Return the [x, y] coordinate for the center point of the cell that contains the specified text.  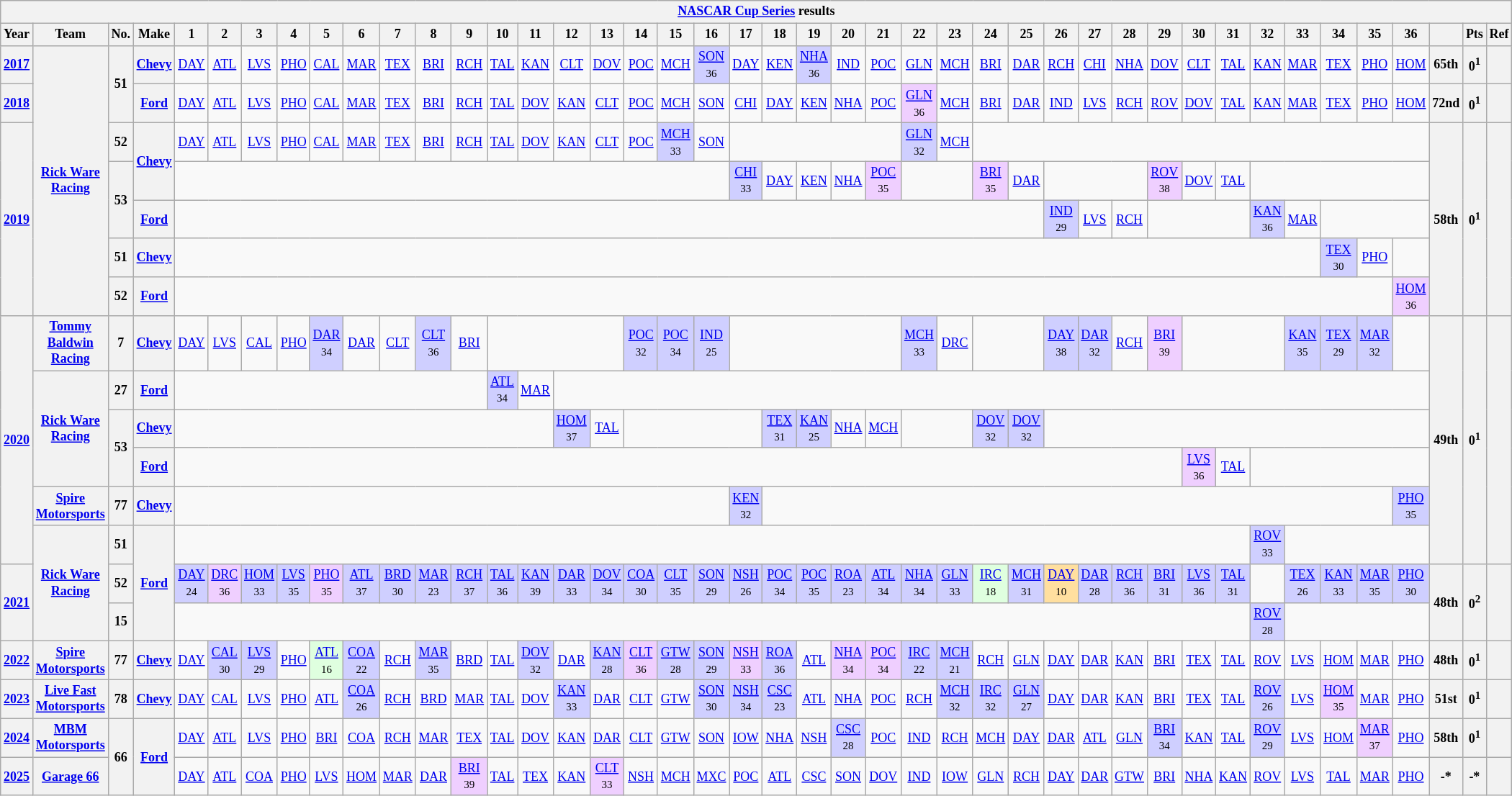
31 [1233, 35]
TEX29 [1339, 343]
BRI31 [1164, 583]
78 [121, 699]
NASCAR Cup Series results [756, 12]
KAN36 [1267, 220]
23 [955, 35]
KAN28 [607, 661]
25 [1027, 35]
DAR28 [1094, 583]
ATL16 [327, 661]
HOM36 [1411, 297]
ROV29 [1267, 738]
GTW28 [675, 661]
GLN36 [919, 104]
TEX31 [780, 429]
DRC [955, 343]
KAN39 [536, 583]
2 [225, 35]
CLT33 [607, 777]
LVS29 [259, 661]
19 [814, 35]
16 [711, 35]
32 [1267, 35]
DRC36 [225, 583]
DAR33 [572, 583]
NSH34 [746, 699]
RCH37 [469, 583]
SON36 [711, 65]
14 [641, 35]
ROA23 [848, 583]
TEX26 [1302, 583]
POC32 [641, 343]
IRC18 [991, 583]
2020 [17, 440]
IRC32 [991, 699]
CSC23 [780, 699]
2021 [17, 602]
8 [433, 35]
30 [1199, 35]
22 [919, 35]
2022 [17, 661]
DAY38 [1061, 343]
NHA36 [814, 65]
BRI34 [1164, 738]
49th [1446, 440]
9 [469, 35]
COA26 [361, 699]
36 [1411, 35]
CHI33 [746, 181]
17 [746, 35]
LVS35 [294, 583]
18 [780, 35]
28 [1130, 35]
Tommy Baldwin Racing [71, 343]
20 [848, 35]
66 [121, 757]
NSH33 [746, 661]
ROV38 [1164, 181]
DOV34 [607, 583]
CAL30 [225, 661]
2023 [17, 699]
ATL37 [361, 583]
RCH36 [1130, 583]
33 [1302, 35]
PHO30 [1411, 583]
MCH21 [955, 661]
SON30 [711, 699]
DAR32 [1094, 343]
Pts [1475, 35]
24 [991, 35]
2025 [17, 777]
2017 [17, 65]
26 [1061, 35]
21 [883, 35]
13 [607, 35]
34 [1339, 35]
MAR23 [433, 583]
MCH32 [955, 699]
COA22 [361, 661]
MXC [711, 777]
2019 [17, 219]
2024 [17, 738]
65th [1446, 65]
02 [1475, 602]
Ref [1499, 35]
CSC28 [848, 738]
10 [502, 35]
TAL31 [1233, 583]
1 [192, 35]
Year [17, 35]
IRC22 [919, 661]
Team [71, 35]
HOM33 [259, 583]
TAL36 [502, 583]
IND25 [711, 343]
CSC [814, 777]
IND29 [1061, 220]
ROA36 [780, 661]
GLN32 [919, 142]
2018 [17, 104]
ROV28 [1267, 622]
NSH26 [746, 583]
5 [327, 35]
No. [121, 35]
51st [1446, 699]
DAY24 [192, 583]
3 [259, 35]
GLN33 [955, 583]
35 [1374, 35]
KAN25 [814, 429]
MBM Motorsports [71, 738]
ROV26 [1267, 699]
BRD30 [397, 583]
MCH31 [1027, 583]
Garage 66 [71, 777]
ROV33 [1267, 545]
DAR34 [327, 343]
12 [572, 35]
HOM37 [572, 429]
Make [154, 35]
11 [536, 35]
72nd [1446, 104]
GLN27 [1027, 699]
DAY10 [1061, 583]
TEX30 [1339, 258]
KEN32 [746, 506]
Live Fast Motorsports [71, 699]
6 [361, 35]
COA30 [641, 583]
29 [1164, 35]
CLT35 [675, 583]
MAR32 [1374, 343]
BRI35 [991, 181]
HOM35 [1339, 699]
KAN35 [1302, 343]
MAR37 [1374, 738]
4 [294, 35]
